Extract the [x, y] coordinate from the center of the cell holding the provided text.  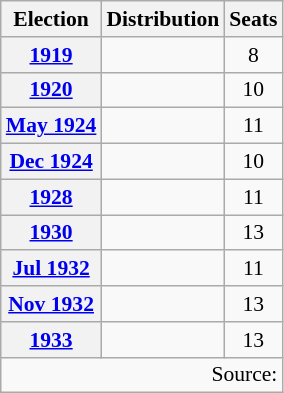
1920 [52, 90]
Election [52, 19]
1919 [52, 55]
Nov 1932 [52, 304]
Seats [253, 19]
May 1924 [52, 126]
Dec 1924 [52, 162]
1933 [52, 340]
Jul 1932 [52, 269]
8 [253, 55]
1930 [52, 233]
Distribution [162, 19]
Source: [142, 375]
1928 [52, 197]
